From the cell containing the given text, extract its center point as (x, y) coordinate. 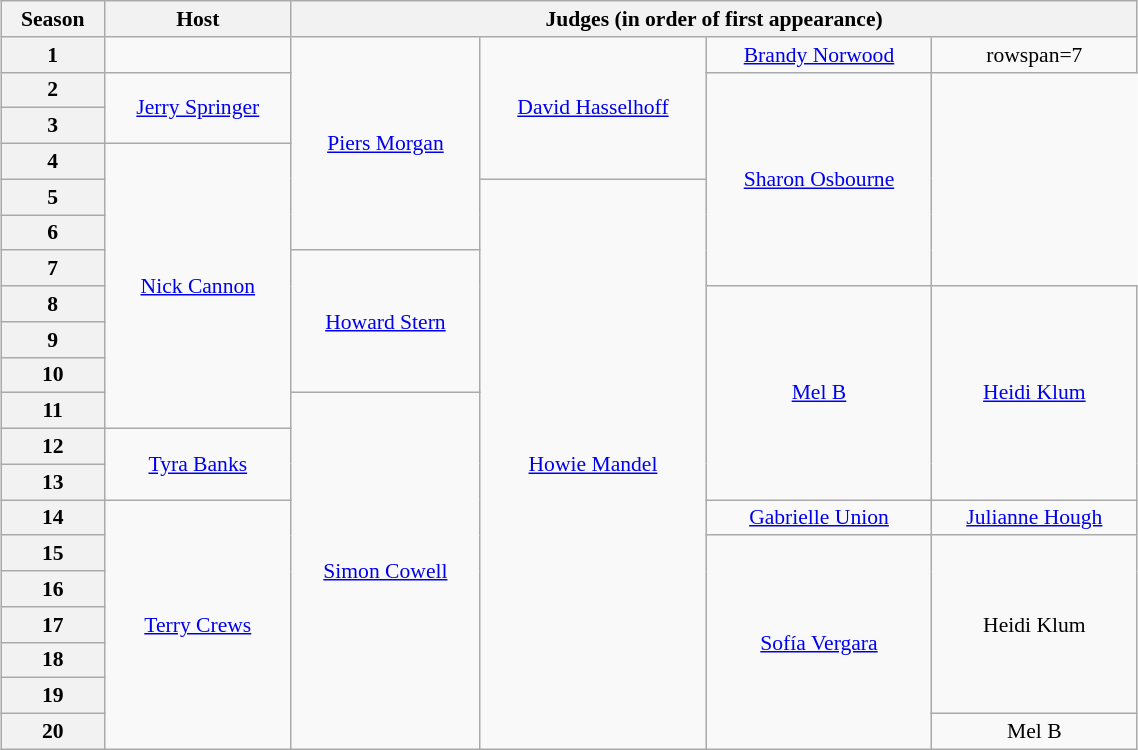
13 (52, 482)
12 (52, 447)
Sharon Osbourne (818, 179)
4 (52, 162)
Howard Stern (385, 322)
3 (52, 126)
16 (52, 589)
Julianne Hough (1034, 518)
rowspan=7 (1034, 55)
Howie Mandel (594, 464)
8 (52, 304)
Piers Morgan (385, 144)
Terry Crews (198, 624)
14 (52, 518)
6 (52, 233)
5 (52, 197)
10 (52, 375)
20 (52, 732)
Nick Cannon (198, 286)
Gabrielle Union (818, 518)
15 (52, 554)
Sofía Vergara (818, 643)
Season (52, 19)
7 (52, 269)
Jerry Springer (198, 108)
11 (52, 411)
18 (52, 660)
Simon Cowell (385, 571)
17 (52, 625)
Brandy Norwood (818, 55)
1 (52, 55)
Host (198, 19)
Judges (in order of first appearance) (714, 19)
9 (52, 340)
Tyra Banks (198, 464)
19 (52, 696)
David Hasselhoff (594, 108)
2 (52, 90)
